Scan for the cell matching the given text and deliver its (X, Y) coordinate at center. 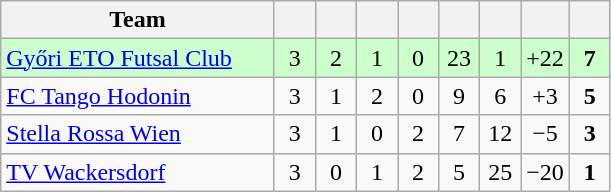
FC Tango Hodonin (138, 96)
6 (500, 96)
9 (460, 96)
+22 (546, 58)
Team (138, 20)
−20 (546, 172)
+3 (546, 96)
−5 (546, 134)
Stella Rossa Wien (138, 134)
Győri ETO Futsal Club (138, 58)
25 (500, 172)
TV Wackersdorf (138, 172)
12 (500, 134)
23 (460, 58)
